From the cell containing the given text, extract its center point as (x, y) coordinate. 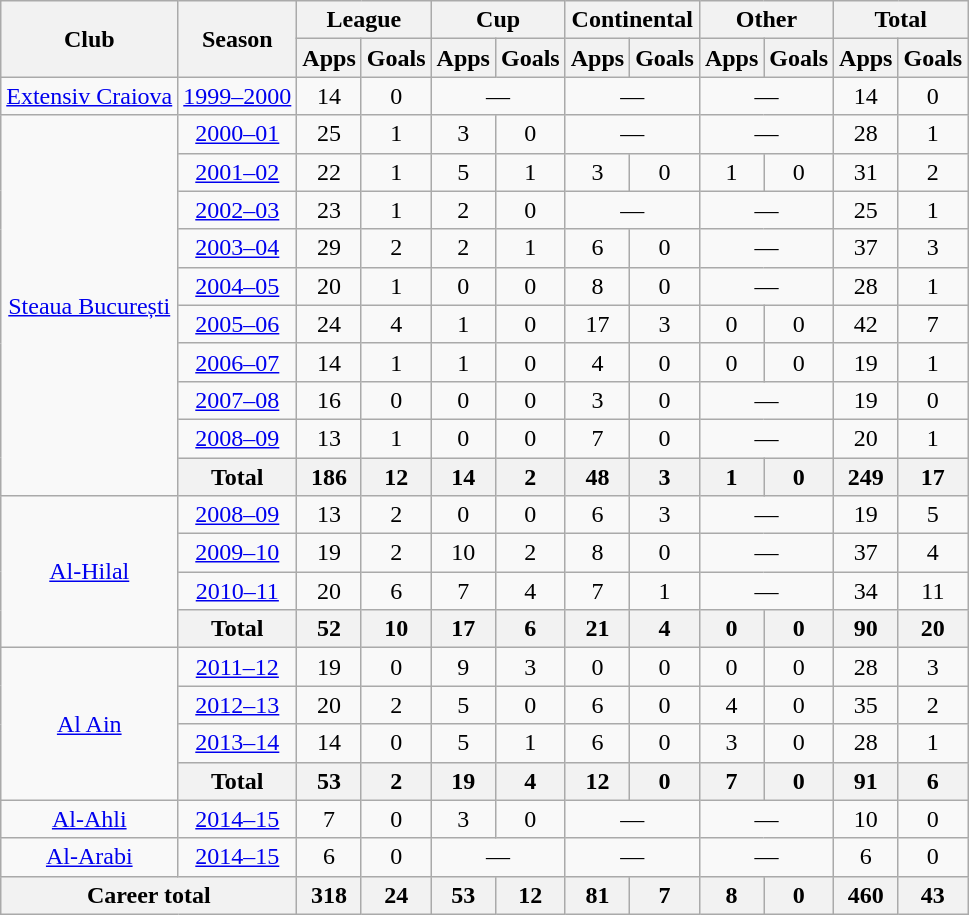
Al-Hilal (90, 572)
Al Ain (90, 724)
2010–11 (238, 591)
22 (329, 172)
2009–10 (238, 553)
Career total (149, 895)
League (364, 20)
Season (238, 39)
2013–14 (238, 743)
2007–08 (238, 400)
34 (866, 591)
460 (866, 895)
Steaua București (90, 306)
Al-Ahli (90, 819)
52 (329, 629)
Al-Arabi (90, 857)
1999–2000 (238, 96)
35 (866, 705)
2001–02 (238, 172)
81 (597, 895)
29 (329, 248)
Cup (498, 20)
186 (329, 477)
43 (933, 895)
91 (866, 781)
318 (329, 895)
21 (597, 629)
2002–03 (238, 210)
Extensiv Craiova (90, 96)
9 (463, 667)
2004–05 (238, 286)
42 (866, 324)
2012–13 (238, 705)
2003–04 (238, 248)
31 (866, 172)
2000–01 (238, 134)
Continental (632, 20)
2005–06 (238, 324)
11 (933, 591)
90 (866, 629)
Club (90, 39)
16 (329, 400)
48 (597, 477)
23 (329, 210)
2006–07 (238, 362)
249 (866, 477)
2011–12 (238, 667)
Other (766, 20)
